Scan for the cell matching the given text and deliver its [X, Y] coordinate at center. 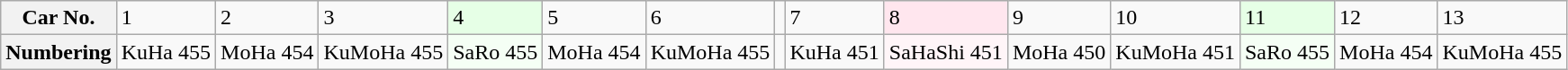
6 [710, 18]
13 [1502, 18]
KuHa 455 [166, 52]
1 [166, 18]
5 [594, 18]
Numbering [59, 52]
9 [1059, 18]
12 [1386, 18]
7 [834, 18]
11 [1287, 18]
KuHa 451 [834, 52]
3 [383, 18]
4 [495, 18]
2 [267, 18]
SaHaShi 451 [945, 52]
KuMoHa 451 [1176, 52]
MoHa 450 [1059, 52]
10 [1176, 18]
8 [945, 18]
Car No. [59, 18]
